Provide the (X, Y) coordinate of the cell's center where the given text is located.  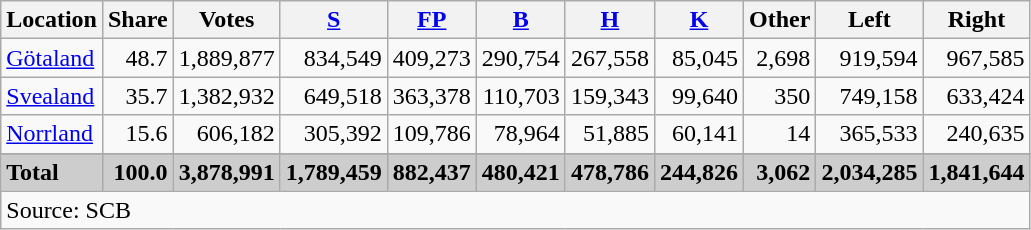
606,182 (226, 134)
FP (432, 20)
480,421 (520, 172)
51,885 (610, 134)
350 (780, 96)
Location (52, 20)
Götaland (52, 58)
S (334, 20)
Norrland (52, 134)
14 (780, 134)
48.7 (138, 58)
Share (138, 20)
100.0 (138, 172)
649,518 (334, 96)
882,437 (432, 172)
290,754 (520, 58)
478,786 (610, 172)
2,034,285 (870, 172)
85,045 (698, 58)
110,703 (520, 96)
99,640 (698, 96)
K (698, 20)
633,424 (976, 96)
Total (52, 172)
305,392 (334, 134)
409,273 (432, 58)
267,558 (610, 58)
240,635 (976, 134)
363,378 (432, 96)
H (610, 20)
244,826 (698, 172)
3,878,991 (226, 172)
834,549 (334, 58)
1,789,459 (334, 172)
1,382,932 (226, 96)
Svealand (52, 96)
Source: SCB (516, 210)
967,585 (976, 58)
35.7 (138, 96)
109,786 (432, 134)
1,889,877 (226, 58)
919,594 (870, 58)
Right (976, 20)
365,533 (870, 134)
Left (870, 20)
Votes (226, 20)
159,343 (610, 96)
2,698 (780, 58)
3,062 (780, 172)
Other (780, 20)
749,158 (870, 96)
B (520, 20)
1,841,644 (976, 172)
78,964 (520, 134)
15.6 (138, 134)
60,141 (698, 134)
